Identify which cell holds the provided text, then report its [x, y] central coordinate. 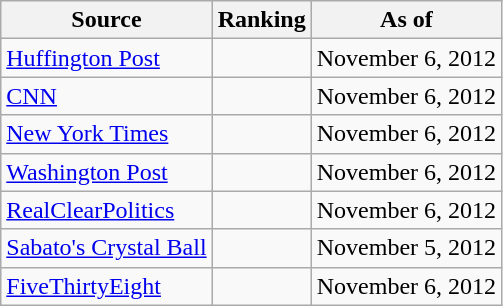
Source [106, 20]
CNN [106, 96]
Huffington Post [106, 58]
RealClearPolitics [106, 210]
New York Times [106, 134]
FiveThirtyEight [106, 286]
Ranking [262, 20]
November 5, 2012 [406, 248]
As of [406, 20]
Washington Post [106, 172]
Sabato's Crystal Ball [106, 248]
